Return [x, y] of the center of cell containing provided text 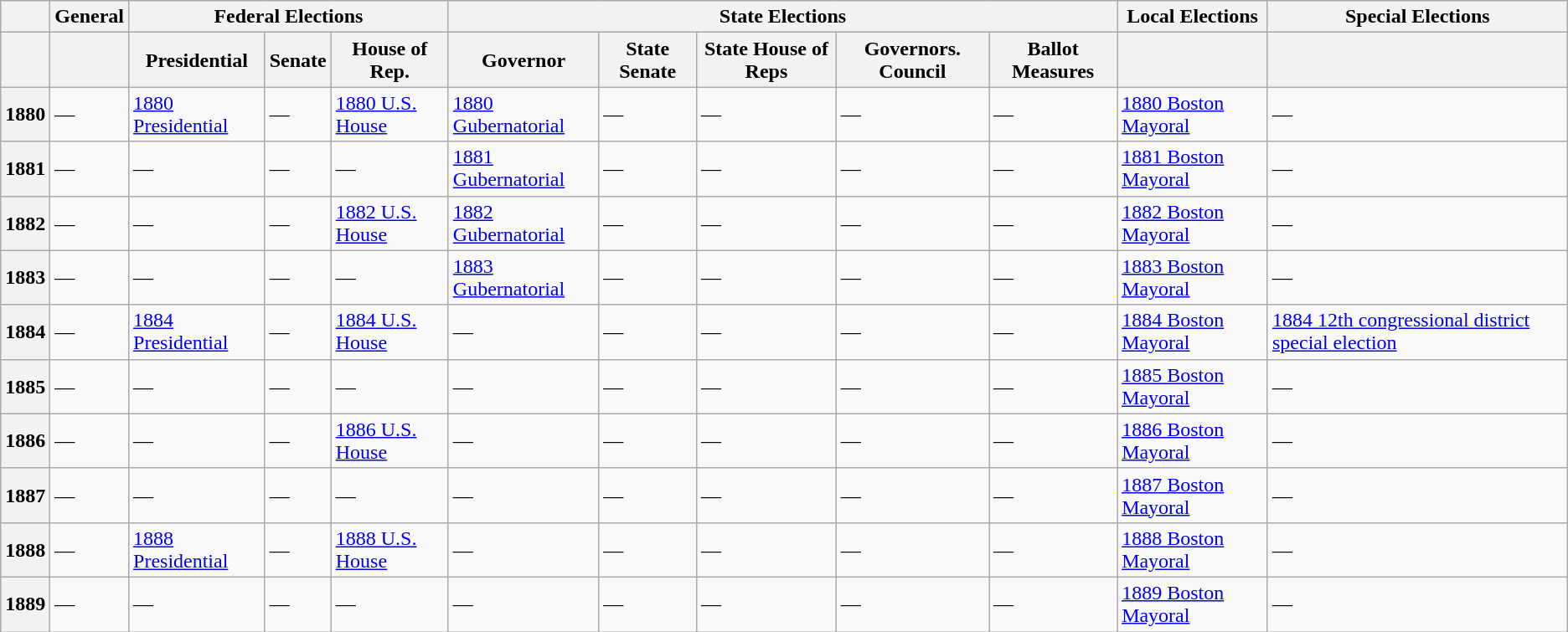
1882 [25, 223]
1880 Boston Mayoral [1193, 114]
1880 Presidential [198, 114]
1888 U.S. House [389, 549]
1886 [25, 440]
1882 U.S. House [389, 223]
Presidential [198, 60]
1889 [25, 604]
Special Elections [1417, 17]
State Senate [648, 60]
1880 U.S. House [389, 114]
1881 Gubernatorial [523, 169]
1888 [25, 549]
1887 [25, 496]
State House of Reps [767, 60]
1884 12th congressional district special election [1417, 331]
1881 [25, 169]
1880 [25, 114]
1883 Boston Mayoral [1193, 278]
1880 Gubernatorial [523, 114]
1882 Gubernatorial [523, 223]
1884 Presidential [198, 331]
1888 Presidential [198, 549]
1884 Boston Mayoral [1193, 331]
1887 Boston Mayoral [1193, 496]
General [90, 17]
1881 Boston Mayoral [1193, 169]
Federal Elections [289, 17]
1888 Boston Mayoral [1193, 549]
Senate [298, 60]
1884 U.S. House [389, 331]
State Elections [782, 17]
1883 Gubernatorial [523, 278]
1889 Boston Mayoral [1193, 604]
1884 [25, 331]
Ballot Measures [1054, 60]
1886 Boston Mayoral [1193, 440]
House of Rep. [389, 60]
Governors. Council [912, 60]
1885 [25, 387]
Governor [523, 60]
1883 [25, 278]
1885 Boston Mayoral [1193, 387]
1882 Boston Mayoral [1193, 223]
1886 U.S. House [389, 440]
Local Elections [1193, 17]
